Return (X, Y) of the center of cell containing provided text 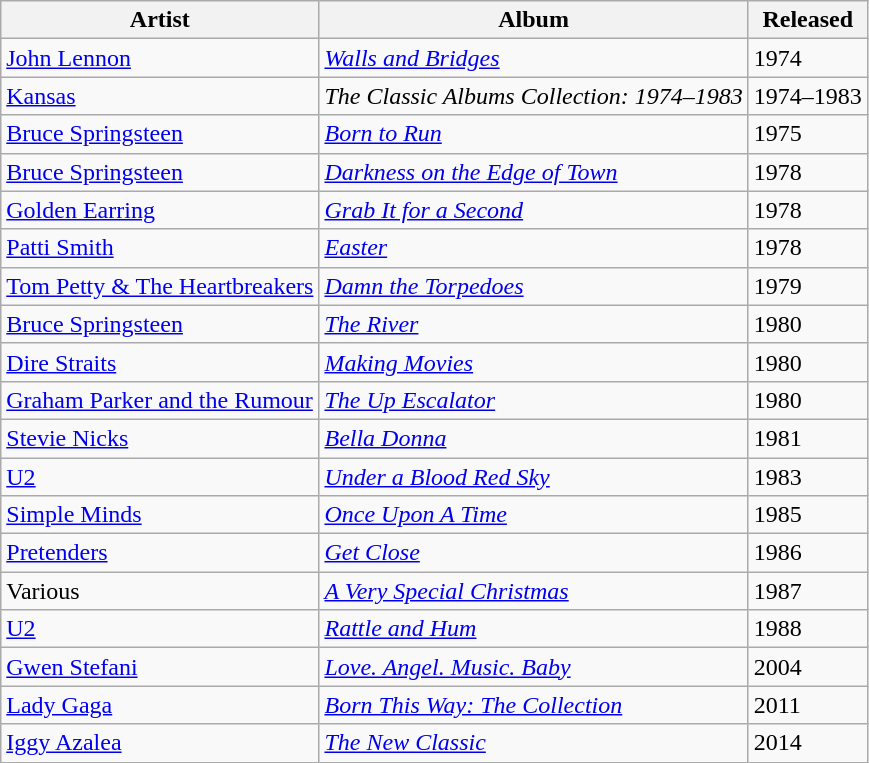
Once Upon A Time (534, 515)
1987 (808, 591)
The Up Escalator (534, 400)
Golden Earring (160, 210)
Darkness on the Edge of Town (534, 172)
Iggy Azalea (160, 743)
1986 (808, 553)
2004 (808, 667)
Grab It for a Second (534, 210)
Rattle and Hum (534, 629)
2011 (808, 705)
Graham Parker and the Rumour (160, 400)
1985 (808, 515)
The Classic Albums Collection: 1974–1983 (534, 96)
John Lennon (160, 58)
Dire Straits (160, 362)
The River (534, 324)
1983 (808, 477)
Gwen Stefani (160, 667)
Bella Donna (534, 438)
1979 (808, 286)
Making Movies (534, 362)
2014 (808, 743)
Various (160, 591)
1974–1983 (808, 96)
Album (534, 20)
Walls and Bridges (534, 58)
Released (808, 20)
Tom Petty & The Heartbreakers (160, 286)
Damn the Torpedoes (534, 286)
1974 (808, 58)
Stevie Nicks (160, 438)
Born This Way: The Collection (534, 705)
Born to Run (534, 134)
1981 (808, 438)
1975 (808, 134)
The New Classic (534, 743)
Love. Angel. Music. Baby (534, 667)
Pretenders (160, 553)
Under a Blood Red Sky (534, 477)
1988 (808, 629)
Artist (160, 20)
Patti Smith (160, 248)
Simple Minds (160, 515)
Get Close (534, 553)
Easter (534, 248)
Kansas (160, 96)
Lady Gaga (160, 705)
A Very Special Christmas (534, 591)
